Locate the cell with the specified text and output its [x, y] center coordinate. 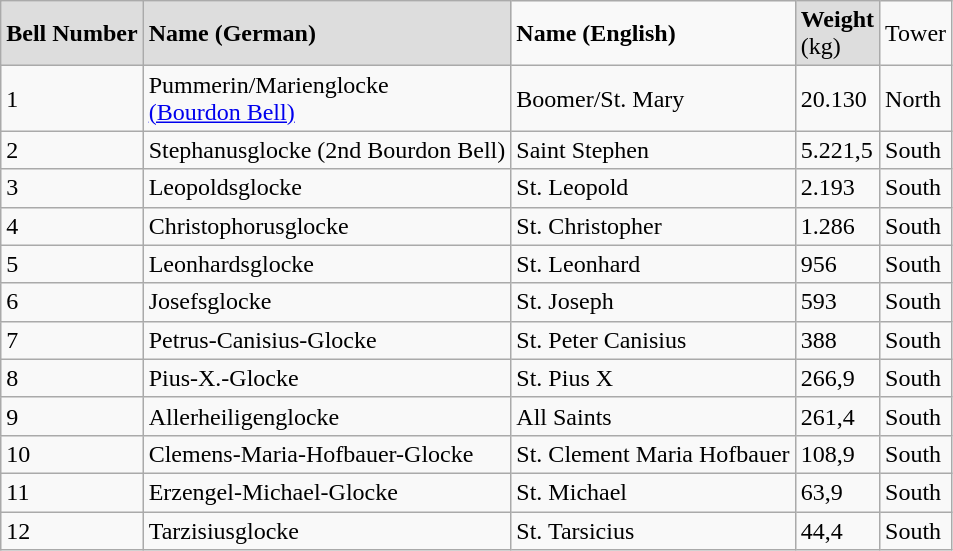
Name (German) [327, 34]
Leopoldsglocke [327, 188]
St. Tarsicius [653, 531]
10 [72, 454]
Christophorusglocke [327, 226]
63,9 [837, 492]
5 [72, 264]
8 [72, 378]
Pummerin/Marienglocke(Bourdon Bell) [327, 98]
Tower [916, 34]
261,4 [837, 416]
St. Clement Maria Hofbauer [653, 454]
388 [837, 340]
6 [72, 302]
Petrus-Canisius-Glocke [327, 340]
Stephanusglocke (2nd Bourdon Bell) [327, 150]
Saint Stephen [653, 150]
St. Leopold [653, 188]
956 [837, 264]
Boomer/St. Mary [653, 98]
2.193 [837, 188]
St. Leonhard [653, 264]
St. Michael [653, 492]
266,9 [837, 378]
Josefsglocke [327, 302]
Weight(kg) [837, 34]
5.221,5 [837, 150]
3 [72, 188]
Allerheiligenglocke [327, 416]
9 [72, 416]
44,4 [837, 531]
1 [72, 98]
St. Peter Canisius [653, 340]
All Saints [653, 416]
11 [72, 492]
Clemens-Maria-Hofbauer-Glocke [327, 454]
Erzengel-Michael-Glocke [327, 492]
7 [72, 340]
St. Joseph [653, 302]
Pius-X.-Glocke [327, 378]
North [916, 98]
20.130 [837, 98]
108,9 [837, 454]
Leonhardsglocke [327, 264]
Bell Number [72, 34]
12 [72, 531]
1.286 [837, 226]
593 [837, 302]
St. Christopher [653, 226]
4 [72, 226]
Name (English) [653, 34]
Tarzisiusglocke [327, 531]
St. Pius X [653, 378]
2 [72, 150]
